Scan for the cell matching the given text and deliver its (X, Y) coordinate at center. 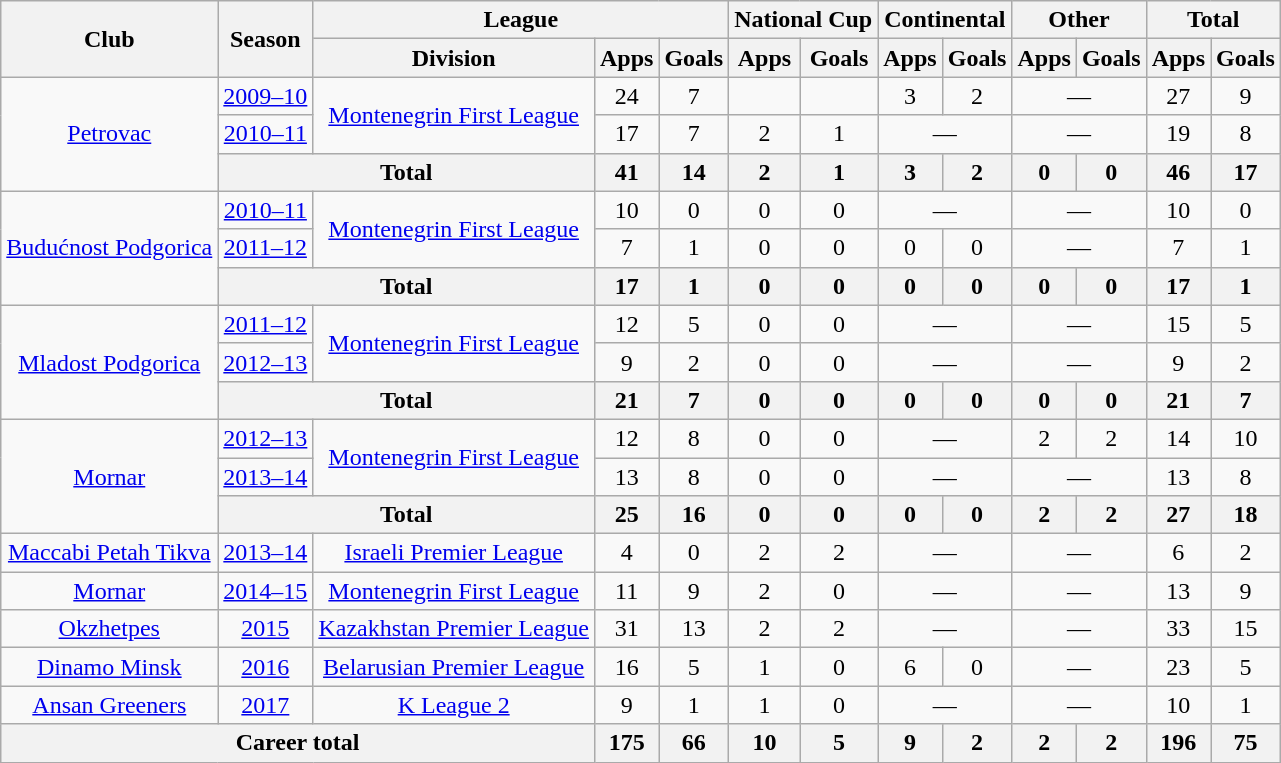
National Cup (804, 20)
23 (1178, 667)
19 (1178, 134)
2014–15 (266, 591)
2016 (266, 667)
2015 (266, 629)
Division (454, 58)
Israeli Premier League (454, 553)
Career total (298, 743)
Club (110, 39)
18 (1246, 515)
41 (626, 172)
2009–10 (266, 96)
Petrovac (110, 134)
25 (626, 515)
Continental (945, 20)
K League 2 (454, 705)
66 (694, 743)
75 (1246, 743)
Kazakhstan Premier League (454, 629)
2017 (266, 705)
Other (1079, 20)
4 (626, 553)
Mladost Podgorica (110, 362)
Budućnost Podgorica (110, 248)
Season (266, 39)
Ansan Greeners (110, 705)
196 (1178, 743)
175 (626, 743)
Okzhetpes (110, 629)
11 (626, 591)
Dinamo Minsk (110, 667)
24 (626, 96)
Maccabi Petah Tikva (110, 553)
46 (1178, 172)
Belarusian Premier League (454, 667)
33 (1178, 629)
League (521, 20)
31 (626, 629)
